Locate the cell with the specified text and output its [X, Y] center coordinate. 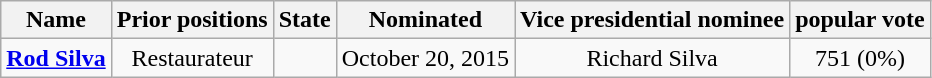
Restaurateur [192, 58]
Rod Silva [56, 58]
751 (0%) [860, 58]
Vice presidential nominee [652, 20]
popular vote [860, 20]
Name [56, 20]
October 20, 2015 [425, 58]
Nominated [425, 20]
Richard Silva [652, 58]
State [304, 20]
Prior positions [192, 20]
